Identify which cell holds the provided text, then report its (X, Y) central coordinate. 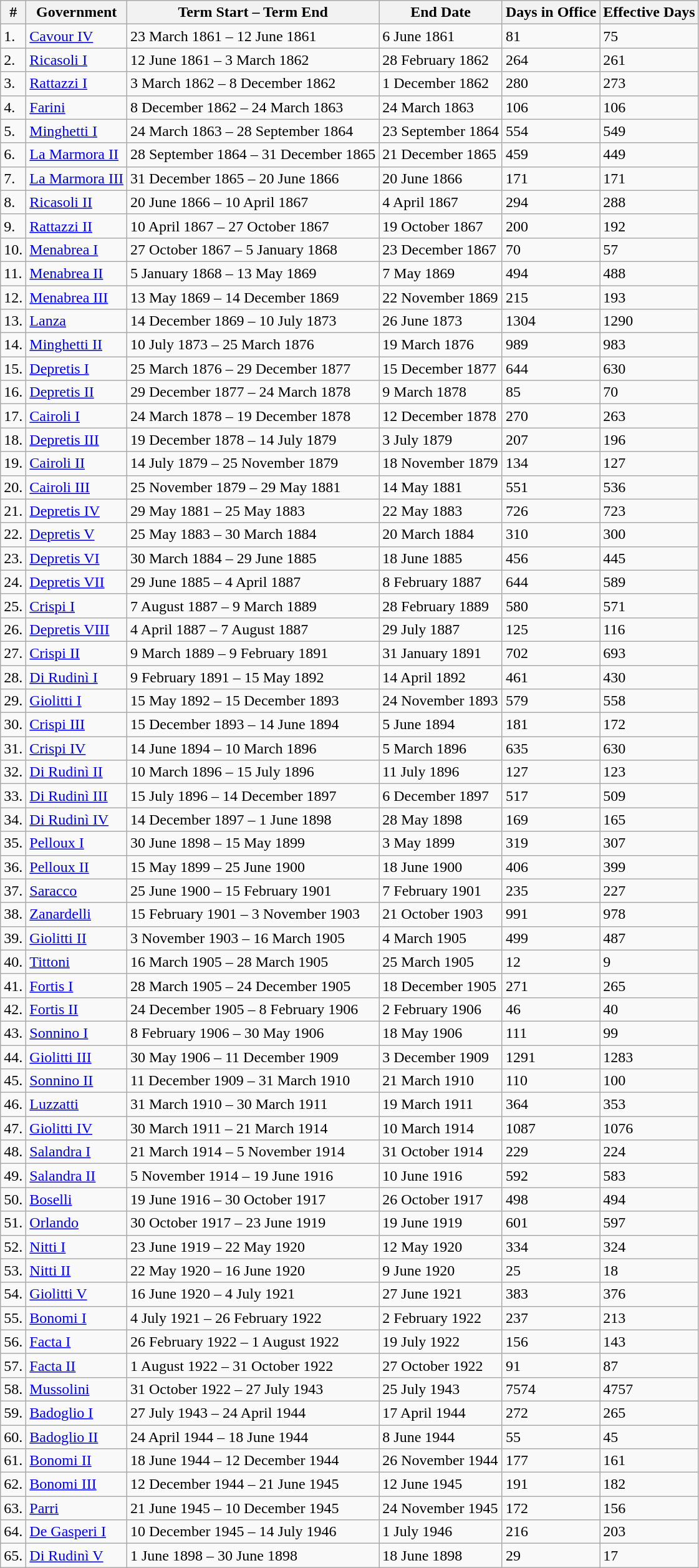
24. (14, 582)
203 (649, 1532)
10 December 1945 – 14 July 1946 (253, 1532)
20 June 1866 – 10 April 1867 (253, 202)
169 (551, 820)
75 (649, 36)
1283 (649, 1057)
30 May 1906 – 11 December 1909 (253, 1057)
Giolitti V (77, 1294)
8 December 1862 – 24 March 1863 (253, 107)
8 June 1944 (441, 1436)
28 September 1864 – 31 December 1865 (253, 155)
Term Start – Term End (253, 12)
45. (14, 1081)
15 May 1899 – 25 June 1900 (253, 867)
Di Rudinì I (77, 677)
18 June 1944 – 12 December 1944 (253, 1461)
Pelloux II (77, 867)
31. (14, 748)
19 October 1867 (441, 226)
Lanza (77, 321)
46 (551, 1009)
4757 (649, 1389)
8 February 1906 – 30 May 1906 (253, 1033)
85 (551, 392)
26. (14, 629)
Facta II (77, 1365)
264 (551, 60)
272 (551, 1413)
449 (649, 155)
4 March 1905 (441, 938)
23. (14, 558)
200 (551, 226)
16 March 1905 – 28 March 1905 (253, 962)
Di Rudinì III (77, 796)
7 May 1869 (441, 273)
22 May 1883 (441, 511)
Minghetti II (77, 345)
18 May 1906 (441, 1033)
3 March 1862 – 8 December 1862 (253, 84)
51. (14, 1223)
29. (14, 701)
35. (14, 843)
27 October 1922 (441, 1365)
18 November 1879 (441, 463)
213 (649, 1318)
27 June 1921 (441, 1294)
40 (649, 1009)
19 December 1878 – 14 July 1879 (253, 440)
26 June 1873 (441, 321)
554 (551, 131)
9. (14, 226)
22 November 1869 (441, 298)
87 (649, 1365)
15. (14, 369)
601 (551, 1223)
134 (551, 463)
116 (649, 629)
2 February 1906 (441, 1009)
536 (649, 487)
307 (649, 843)
Cairoli I (77, 416)
26 October 1917 (441, 1199)
27 July 1943 – 24 April 1944 (253, 1413)
Badoglio I (77, 1413)
Effective Days (649, 12)
9 June 1920 (441, 1270)
Giolitti III (77, 1057)
22 May 1920 – 16 June 1920 (253, 1270)
181 (551, 725)
Depretis VI (77, 558)
989 (551, 345)
Bonomi I (77, 1318)
23 September 1864 (441, 131)
29 December 1877 – 24 March 1878 (253, 392)
Giolitti I (77, 701)
47. (14, 1128)
Luzzatti (77, 1105)
21 March 1914 – 5 November 1914 (253, 1152)
Salandra II (77, 1176)
726 (551, 511)
56. (14, 1342)
Ricasoli I (77, 60)
Parri (77, 1508)
Bonomi II (77, 1461)
5 March 1896 (441, 748)
25 March 1905 (441, 962)
17. (14, 416)
589 (649, 582)
445 (649, 558)
28 February 1862 (441, 60)
579 (551, 701)
33. (14, 796)
# (14, 12)
406 (551, 867)
7. (14, 178)
Di Rudinì V (77, 1556)
196 (649, 440)
983 (649, 345)
324 (649, 1247)
21 June 1945 – 10 December 1945 (253, 1508)
517 (551, 796)
Nitti I (77, 1247)
288 (649, 202)
229 (551, 1152)
558 (649, 701)
40. (14, 962)
487 (649, 938)
Cairoli III (77, 487)
Farini (77, 107)
Crispi IV (77, 748)
597 (649, 1223)
310 (551, 535)
18 June 1885 (441, 558)
17 (649, 1556)
Menabrea II (77, 273)
14 May 1881 (441, 487)
Saracco (77, 891)
227 (649, 891)
Nitti II (77, 1270)
Bonomi III (77, 1484)
Pelloux I (77, 843)
353 (649, 1105)
60. (14, 1436)
488 (649, 273)
55 (551, 1436)
48. (14, 1152)
31 October 1914 (441, 1152)
29 May 1881 – 25 May 1883 (253, 511)
263 (649, 416)
Rattazzi II (77, 226)
Depretis VII (77, 582)
271 (551, 985)
270 (551, 416)
9 February 1891 – 15 May 1892 (253, 677)
La Marmora III (77, 178)
24 December 1905 – 8 February 1906 (253, 1009)
592 (551, 1176)
19 March 1911 (441, 1105)
461 (551, 677)
635 (551, 748)
583 (649, 1176)
11 December 1909 – 31 March 1910 (253, 1081)
165 (649, 820)
27. (14, 653)
Depretis II (77, 392)
215 (551, 298)
24 March 1863 – 28 September 1864 (253, 131)
3. (14, 84)
17 April 1944 (441, 1413)
11 July 1896 (441, 772)
224 (649, 1152)
45 (649, 1436)
63. (14, 1508)
177 (551, 1461)
50. (14, 1199)
Depretis III (77, 440)
57 (649, 249)
498 (551, 1199)
3 November 1903 – 16 March 1905 (253, 938)
Tittoni (77, 962)
15 February 1901 – 3 November 1903 (253, 914)
5 November 1914 – 19 June 1916 (253, 1176)
9 (649, 962)
25 May 1883 – 30 March 1884 (253, 535)
30 October 1917 – 23 June 1919 (253, 1223)
Cairoli II (77, 463)
9 March 1878 (441, 392)
237 (551, 1318)
36. (14, 867)
91 (551, 1365)
30 March 1911 – 21 March 1914 (253, 1128)
24 November 1893 (441, 701)
27 October 1867 – 5 January 1868 (253, 249)
5 June 1894 (441, 725)
111 (551, 1033)
192 (649, 226)
207 (551, 440)
31 January 1891 (441, 653)
4 April 1867 (441, 202)
14. (14, 345)
571 (649, 606)
37. (14, 891)
16. (14, 392)
4 April 1887 – 7 August 1887 (253, 629)
Salandra I (77, 1152)
8 February 1887 (441, 582)
16 June 1920 – 4 July 1921 (253, 1294)
6 June 1861 (441, 36)
11. (14, 273)
123 (649, 772)
110 (551, 1081)
100 (649, 1081)
Mussolini (77, 1389)
31 October 1922 – 27 July 1943 (253, 1389)
430 (649, 677)
34. (14, 820)
Days in Office (551, 12)
1 June 1898 – 30 June 1898 (253, 1556)
334 (551, 1247)
La Marmora II (77, 155)
319 (551, 843)
15 December 1877 (441, 369)
Fortis I (77, 985)
14 December 1869 – 10 July 1873 (253, 321)
19 June 1916 – 30 October 1917 (253, 1199)
24 April 1944 – 18 June 1944 (253, 1436)
32. (14, 772)
52. (14, 1247)
25 (551, 1270)
193 (649, 298)
Menabrea III (77, 298)
10 March 1896 – 15 July 1896 (253, 772)
7 February 1901 (441, 891)
3 May 1899 (441, 843)
43. (14, 1033)
2 February 1922 (441, 1318)
10 June 1916 (441, 1176)
12 December 1878 (441, 416)
1. (14, 36)
18 December 1905 (441, 985)
294 (551, 202)
30 June 1898 – 15 May 1899 (253, 843)
15 July 1896 – 14 December 1897 (253, 796)
End Date (441, 12)
10 April 1867 – 27 October 1867 (253, 226)
30 March 1884 – 29 June 1885 (253, 558)
216 (551, 1532)
Giolitti II (77, 938)
23 December 1867 (441, 249)
5. (14, 131)
1 August 1922 – 31 October 1922 (253, 1365)
29 (551, 1556)
19 March 1876 (441, 345)
99 (649, 1033)
1304 (551, 321)
26 November 1944 (441, 1461)
18 June 1898 (441, 1556)
8. (14, 202)
21 October 1903 (441, 914)
3 December 1909 (441, 1057)
Depretis V (77, 535)
21 March 1910 (441, 1081)
Zanardelli (77, 914)
1087 (551, 1128)
4. (14, 107)
723 (649, 511)
1290 (649, 321)
18 (649, 1270)
81 (551, 36)
23 June 1919 – 22 May 1920 (253, 1247)
19. (14, 463)
13. (14, 321)
Crispi III (77, 725)
Badoglio II (77, 1436)
24 March 1878 – 19 December 1878 (253, 416)
12 May 1920 (441, 1247)
53. (14, 1270)
54. (14, 1294)
20 June 1866 (441, 178)
65. (14, 1556)
De Gasperi I (77, 1532)
21. (14, 511)
25. (14, 606)
10 March 1914 (441, 1128)
Boselli (77, 1199)
383 (551, 1294)
20 March 1884 (441, 535)
23 March 1861 – 12 June 1861 (253, 36)
31 March 1910 – 30 March 1911 (253, 1105)
21 December 1865 (441, 155)
693 (649, 653)
7 August 1887 – 9 March 1889 (253, 606)
459 (551, 155)
64. (14, 1532)
28 February 1889 (441, 606)
509 (649, 796)
28 May 1898 (441, 820)
Orlando (77, 1223)
300 (649, 535)
Minghetti I (77, 131)
143 (649, 1342)
4 July 1921 – 26 February 1922 (253, 1318)
Fortis II (77, 1009)
22. (14, 535)
Sonnino I (77, 1033)
261 (649, 60)
Cavour IV (77, 36)
Depretis IV (77, 511)
978 (649, 914)
273 (649, 84)
551 (551, 487)
14 April 1892 (441, 677)
38. (14, 914)
456 (551, 558)
182 (649, 1484)
Ricasoli II (77, 202)
19 July 1922 (441, 1342)
13 May 1869 – 14 December 1869 (253, 298)
Depretis VIII (77, 629)
41. (14, 985)
29 June 1885 – 4 April 1887 (253, 582)
1076 (649, 1128)
12 December 1944 – 21 June 1945 (253, 1484)
55. (14, 1318)
12. (14, 298)
49. (14, 1176)
Depretis I (77, 369)
29 July 1887 (441, 629)
Giolitti IV (77, 1128)
25 June 1900 – 15 February 1901 (253, 891)
125 (551, 629)
5 January 1868 – 13 May 1869 (253, 273)
31 December 1865 – 20 June 1866 (253, 178)
580 (551, 606)
26 February 1922 – 1 August 1922 (253, 1342)
235 (551, 891)
Crispi I (77, 606)
62. (14, 1484)
25 July 1943 (441, 1389)
24 March 1863 (441, 107)
1 December 1862 (441, 84)
Rattazzi I (77, 84)
39. (14, 938)
1291 (551, 1057)
399 (649, 867)
12 June 1861 – 3 March 1862 (253, 60)
Sonnino II (77, 1081)
18. (14, 440)
Government (77, 12)
25 November 1879 – 29 May 1881 (253, 487)
Facta I (77, 1342)
6. (14, 155)
46. (14, 1105)
7574 (551, 1389)
Di Rudinì II (77, 772)
499 (551, 938)
Di Rudinì IV (77, 820)
702 (551, 653)
44. (14, 1057)
28. (14, 677)
25 March 1876 – 29 December 1877 (253, 369)
58. (14, 1389)
1 July 1946 (441, 1532)
364 (551, 1105)
30. (14, 725)
20. (14, 487)
10. (14, 249)
14 June 1894 – 10 March 1896 (253, 748)
12 June 1945 (441, 1484)
3 July 1879 (441, 440)
9 March 1889 – 9 February 1891 (253, 653)
57. (14, 1365)
376 (649, 1294)
19 June 1919 (441, 1223)
191 (551, 1484)
28 March 1905 – 24 December 1905 (253, 985)
2. (14, 60)
15 December 1893 – 14 June 1894 (253, 725)
991 (551, 914)
61. (14, 1461)
Menabrea I (77, 249)
24 November 1945 (441, 1508)
14 December 1897 – 1 June 1898 (253, 820)
280 (551, 84)
Crispi II (77, 653)
10 July 1873 – 25 March 1876 (253, 345)
161 (649, 1461)
42. (14, 1009)
18 June 1900 (441, 867)
14 July 1879 – 25 November 1879 (253, 463)
59. (14, 1413)
15 May 1892 – 15 December 1893 (253, 701)
6 December 1897 (441, 796)
549 (649, 131)
12 (551, 962)
